Pinpoint the cell where the given text exists, returning its (x, y) midpoint coordinate. 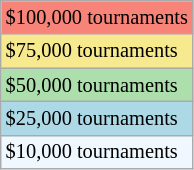
$100,000 tournaments (97, 17)
$50,000 tournaments (97, 85)
$10,000 tournaments (97, 152)
$75,000 tournaments (97, 51)
$25,000 tournaments (97, 118)
